Capture the cell that displays the provided text and extract its [x, y] central coordinate. 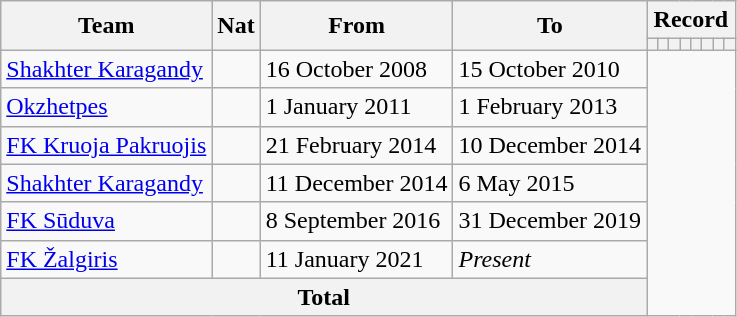
Team [106, 26]
11 December 2014 [356, 183]
FK Sūduva [106, 221]
1 February 2013 [550, 107]
21 February 2014 [356, 145]
8 September 2016 [356, 221]
To [550, 26]
1 January 2011 [356, 107]
FK Kruoja Pakruojis [106, 145]
Record [691, 20]
31 December 2019 [550, 221]
Present [550, 259]
6 May 2015 [550, 183]
FK Žalgiris [106, 259]
10 December 2014 [550, 145]
From [356, 26]
15 October 2010 [550, 69]
Nat [236, 26]
11 January 2021 [356, 259]
16 October 2008 [356, 69]
Okzhetpes [106, 107]
Total [324, 297]
